Determine the (x, y) coordinate at the center of the cell enclosing the given text.  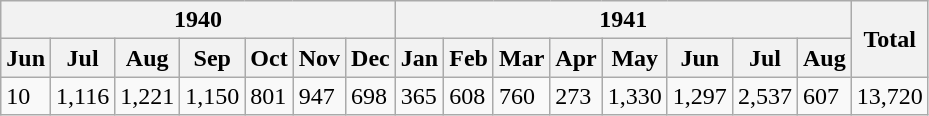
Jan (419, 58)
365 (419, 96)
May (634, 58)
947 (319, 96)
Mar (521, 58)
Total (890, 39)
1,150 (212, 96)
Dec (371, 58)
1,221 (148, 96)
1,330 (634, 96)
13,720 (890, 96)
607 (824, 96)
273 (576, 96)
Apr (576, 58)
1,116 (83, 96)
1941 (623, 20)
1,297 (700, 96)
Feb (469, 58)
Nov (319, 58)
698 (371, 96)
801 (269, 96)
Sep (212, 58)
760 (521, 96)
Oct (269, 58)
10 (26, 96)
1940 (198, 20)
608 (469, 96)
2,537 (764, 96)
